Determine the [x, y] coordinate at the center of the cell enclosing the given text.  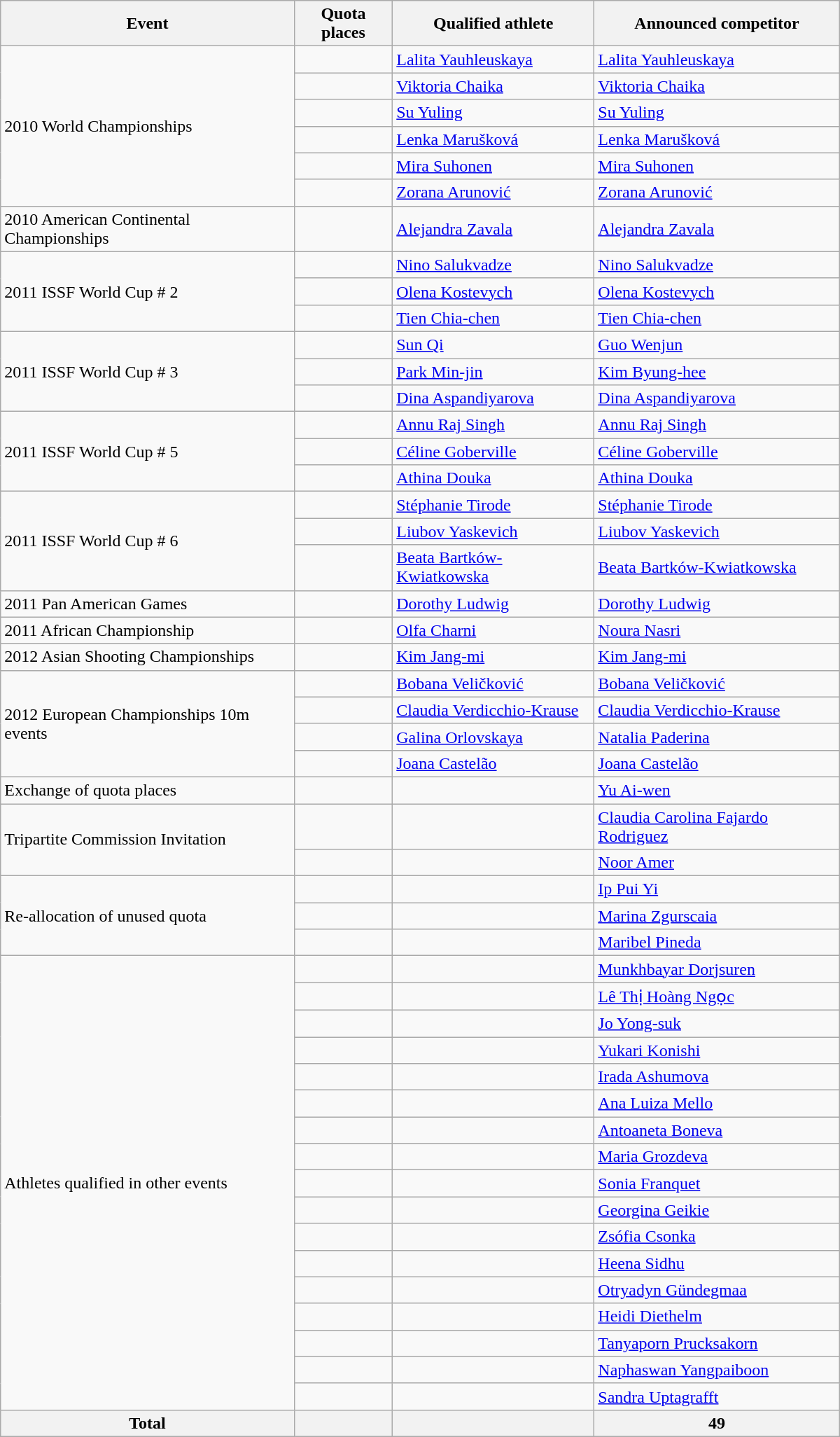
Zsófia Csonka [717, 1237]
Jo Yong-suk [717, 1023]
Irada Ashumova [717, 1077]
Maria Grozdeva [717, 1157]
2012 European Championships 10m events [147, 723]
Maribel Pineda [717, 943]
2012 Asian Shooting Championships [147, 657]
Re-allocation of unused quota [147, 916]
2011 Pan American Games [147, 604]
2010 American Continental Championships [147, 228]
Exchange of quota places [147, 790]
Ana Luiza Mello [717, 1104]
Heidi Diethelm [717, 1317]
Noor Amer [717, 863]
2011 African Championship [147, 630]
49 [717, 1423]
Claudia Carolina Fajardo Rodriguez [717, 826]
Guo Wenjun [717, 345]
Tanyaporn Prucksakorn [717, 1343]
Announced competitor [717, 24]
Munkhbayar Dorjsuren [717, 969]
Quota places [343, 24]
Sun Qi [493, 345]
Kim Byung-hee [717, 372]
Galina Orlovskaya [493, 737]
Sonia Franquet [717, 1183]
Natalia Paderina [717, 737]
Athletes qualified in other events [147, 1183]
Lê Thị Hoàng Ngọc [717, 997]
Yukari Konishi [717, 1050]
Ip Pui Yi [717, 889]
2011 ISSF World Cup # 3 [147, 371]
Park Min-jin [493, 372]
2011 ISSF World Cup # 2 [147, 291]
2011 ISSF World Cup # 6 [147, 541]
Yu Ai-wen [717, 790]
Georgina Geikie [717, 1210]
Heena Sidhu [717, 1263]
Total [147, 1423]
Tripartite Commission Invitation [147, 840]
Olfa Charni [493, 630]
Sandra Uptagrafft [717, 1396]
2011 ISSF World Cup # 5 [147, 452]
Event [147, 24]
Qualified athlete [493, 24]
Marina Zgurscaia [717, 916]
Antoaneta Boneva [717, 1130]
Naphaswan Yangpaiboon [717, 1370]
Otryadyn Gündegmaa [717, 1290]
2010 World Championships [147, 126]
Noura Nasri [717, 630]
